Pinpoint the cell where the given text exists, returning its [x, y] midpoint coordinate. 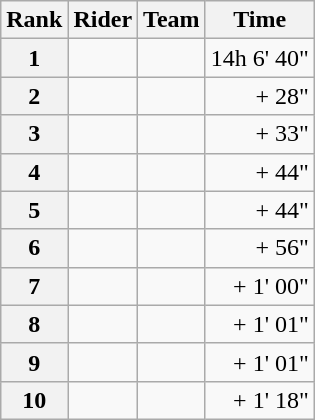
7 [34, 286]
8 [34, 324]
9 [34, 362]
+ 1' 00" [260, 286]
Rank [34, 20]
Team [172, 20]
6 [34, 248]
+ 1' 18" [260, 400]
2 [34, 96]
1 [34, 58]
+ 33" [260, 134]
10 [34, 400]
4 [34, 172]
14h 6' 40" [260, 58]
+ 28" [260, 96]
5 [34, 210]
Time [260, 20]
Rider [103, 20]
+ 56" [260, 248]
3 [34, 134]
